Determine the (x, y) coordinate at the center of the cell enclosing the given text.  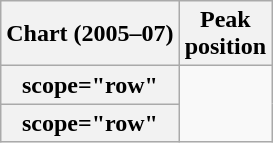
Peakposition (225, 34)
Chart (2005–07) (90, 34)
